For the text-containing cell, return its midpoint in [x, y] coordinate format. 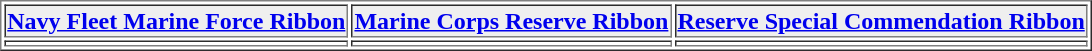
Navy Fleet Marine Force Ribbon [176, 20]
Reserve Special Commendation Ribbon [880, 20]
Marine Corps Reserve Ribbon [511, 20]
